Capture the cell that displays the provided text and extract its (x, y) central coordinate. 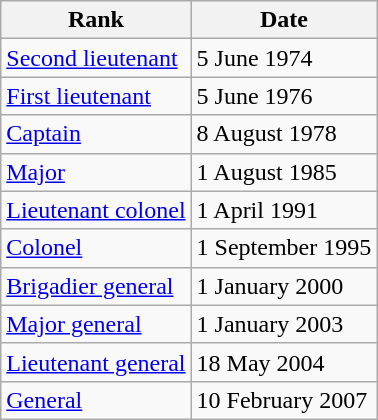
Lieutenant colonel (96, 210)
1 September 1995 (284, 248)
Colonel (96, 248)
Major (96, 172)
Brigadier general (96, 286)
Major general (96, 324)
1 April 1991 (284, 210)
Captain (96, 134)
Date (284, 20)
5 June 1974 (284, 58)
Rank (96, 20)
General (96, 400)
8 August 1978 (284, 134)
18 May 2004 (284, 362)
5 June 1976 (284, 96)
First lieutenant (96, 96)
10 February 2007 (284, 400)
1 August 1985 (284, 172)
Lieutenant general (96, 362)
Second lieutenant (96, 58)
1 January 2000 (284, 286)
1 January 2003 (284, 324)
